Extract the [x, y] coordinate from the center of the cell holding the provided text.  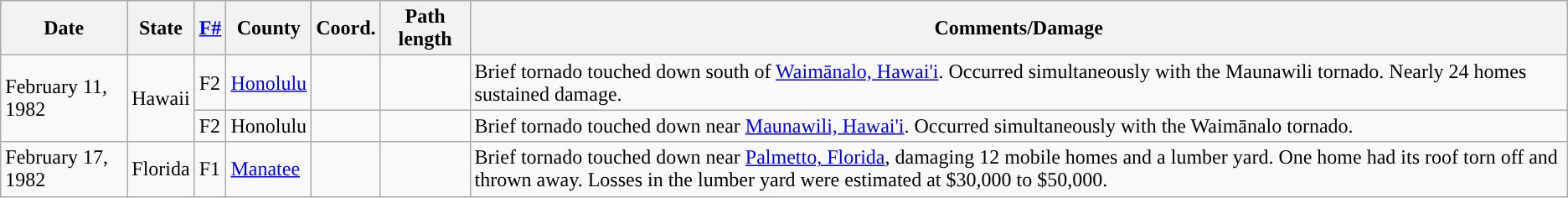
Brief tornado touched down south of Waimānalo, Hawai'i. Occurred simultaneously with the Maunawili tornado. Nearly 24 homes sustained damage. [1019, 82]
State [161, 29]
County [269, 29]
Path length [426, 29]
Brief tornado touched down near Maunawili, Hawai'i. Occurred simultaneously with the Waimānalo tornado. [1019, 126]
Manatee [269, 169]
Date [64, 29]
F1 [210, 169]
Hawaii [161, 99]
February 11, 1982 [64, 99]
Comments/Damage [1019, 29]
Coord. [346, 29]
February 17, 1982 [64, 169]
Florida [161, 169]
F# [210, 29]
